Provide the [X, Y] coordinate of the cell's center where the given text is located.  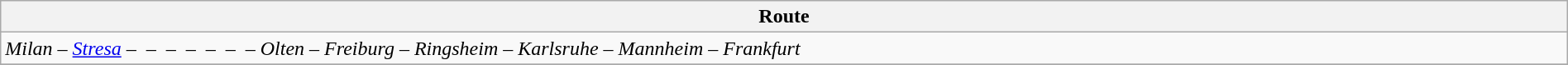
Milan – Stresa – – – – – – – Olten – Freiburg – Ringsheim – Karlsruhe – Mannheim – Frankfurt [784, 48]
Route [784, 17]
